Return the [x, y] coordinate for the center point of the cell that contains the specified text.  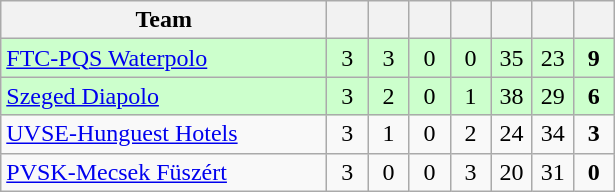
9 [594, 58]
23 [552, 58]
PVSK-Mecsek Füszért [164, 172]
34 [552, 134]
UVSE-Hunguest Hotels [164, 134]
31 [552, 172]
FTC-PQS Waterpolo [164, 58]
29 [552, 96]
6 [594, 96]
Szeged Diapolo [164, 96]
35 [512, 58]
38 [512, 96]
Team [164, 20]
24 [512, 134]
20 [512, 172]
